Detect which cell encompasses the target text, then output its [X, Y] center coordinate. 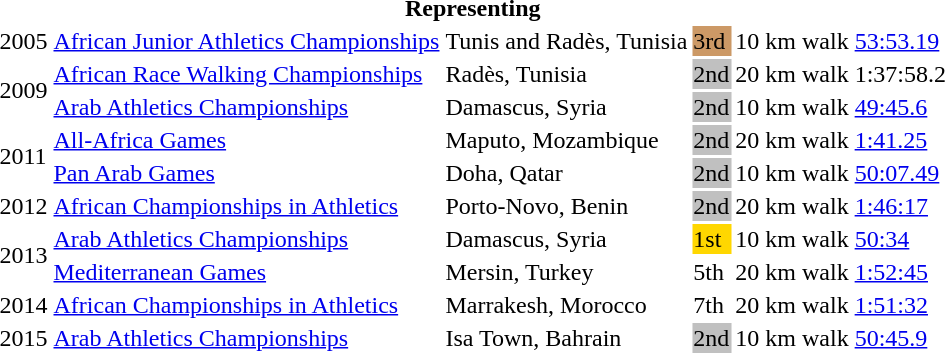
1st [712, 239]
7th [712, 305]
5th [712, 272]
African Junior Athletics Championships [246, 41]
African Race Walking Championships [246, 74]
Doha, Qatar [566, 173]
3rd [712, 41]
Mersin, Turkey [566, 272]
All-Africa Games [246, 140]
Radès, Tunisia [566, 74]
Tunis and Radès, Tunisia [566, 41]
Marrakesh, Morocco [566, 305]
Maputo, Mozambique [566, 140]
Mediterranean Games [246, 272]
Isa Town, Bahrain [566, 338]
Pan Arab Games [246, 173]
Porto-Novo, Benin [566, 206]
